Return the [x, y] coordinate for the center point of the cell that contains the specified text.  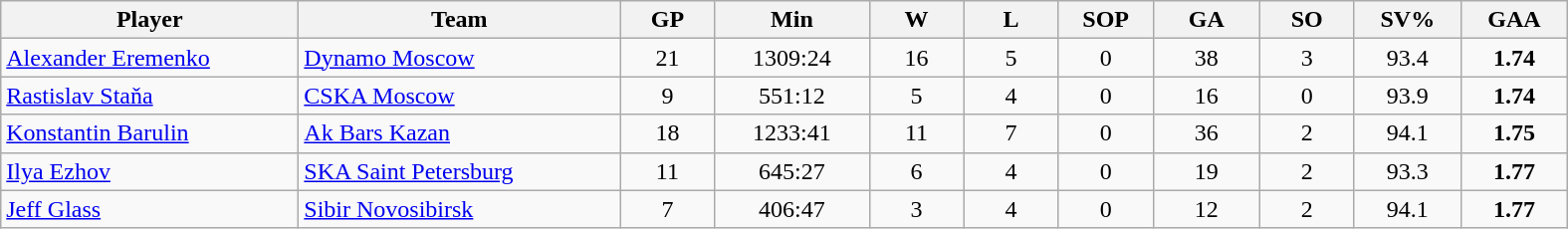
93.4 [1408, 58]
SOP [1105, 20]
551:12 [792, 96]
Alexander Eremenko [149, 58]
L [1011, 20]
Player [149, 20]
Konstantin Barulin [149, 133]
SKA Saint Petersburg [460, 171]
36 [1207, 133]
12 [1207, 209]
6 [916, 171]
1309:24 [792, 58]
Team [460, 20]
645:27 [792, 171]
W [916, 20]
GAA [1513, 20]
Min [792, 20]
21 [667, 58]
38 [1207, 58]
93.3 [1408, 171]
GP [667, 20]
93.9 [1408, 96]
CSKA Moscow [460, 96]
SV% [1408, 20]
1233:41 [792, 133]
GA [1207, 20]
Ilya Ezhov [149, 171]
406:47 [792, 209]
Sibir Novosibirsk [460, 209]
9 [667, 96]
Jeff Glass [149, 209]
1.75 [1513, 133]
19 [1207, 171]
Ak Bars Kazan [460, 133]
18 [667, 133]
Rastislav Staňa [149, 96]
Dynamo Moscow [460, 58]
SO [1306, 20]
